Search for the cell housing the specified text and yield its (X, Y) center coordinate. 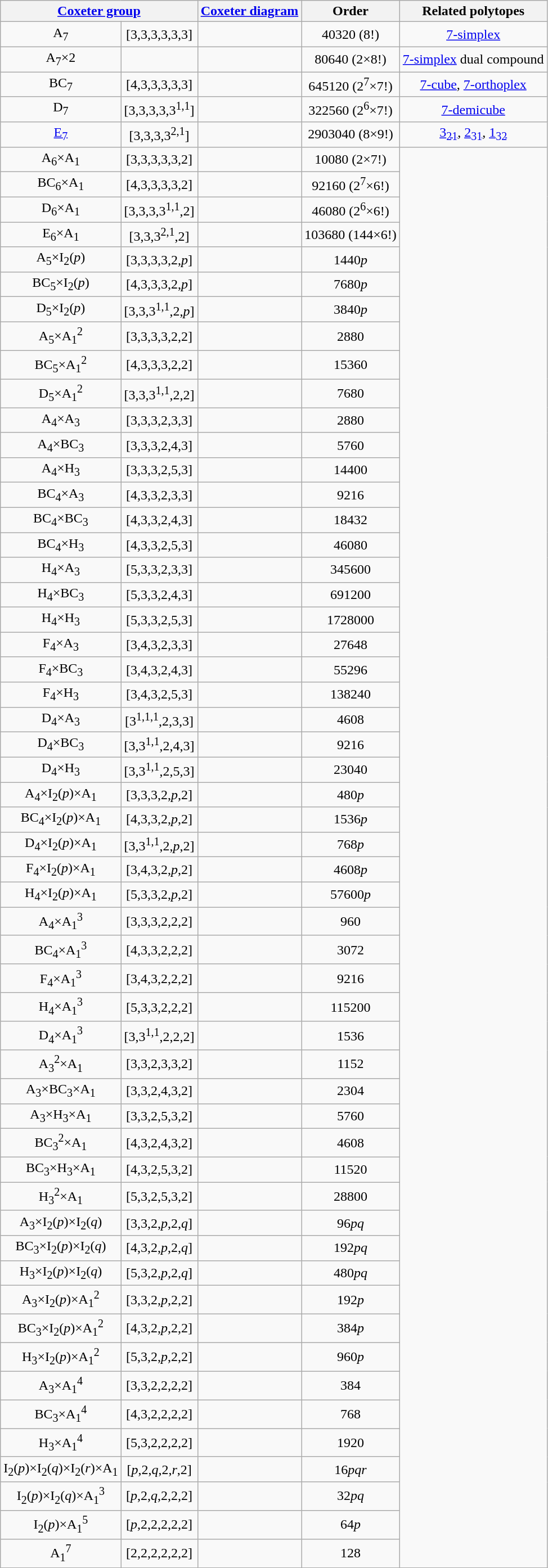
BC4×A3 (61, 495)
192pq (351, 1248)
Related polytopes (473, 11)
D5×A12 (61, 394)
D4×A13 (61, 1036)
[3,3,31,1,2,p] (159, 309)
[3,3,2,5,3,2] (159, 1116)
[5,3,2,p,2,2] (159, 1357)
138240 (351, 695)
A5×A12 (61, 336)
A5×I2(p) (61, 259)
[3,4,3,2,4,3] (159, 669)
D4×H3 (61, 769)
[3,3,3,2,5,3] (159, 470)
H4×A3 (61, 570)
A17 (61, 1553)
[3,3,3,3,2,p] (159, 259)
A4×I2(p)×A1 (61, 795)
H3×I2(p)×A12 (61, 1357)
D6×A1 (61, 209)
E6×A1 (61, 235)
[4,3,2,p,2,2] (159, 1328)
H4×H3 (61, 620)
[4,3,3,3,3,3] (159, 84)
A4×A3 (61, 420)
BC5×A12 (61, 364)
[3,31,1,2,5,3] (159, 769)
BC32×A1 (61, 1143)
I2(p)×A15 (61, 1525)
16pqr (351, 1469)
7-simplex dual compound (473, 59)
384 (351, 1386)
F4×A3 (61, 645)
[3,3,2,2,2,2] (159, 1386)
H3×I2(p)×I2(q) (61, 1273)
A3×I2(p)×I2(q) (61, 1223)
645120 (27×7!) (351, 84)
15360 (351, 364)
D7 (61, 109)
55296 (351, 669)
7680 (351, 394)
A3×BC3×A1 (61, 1091)
7-simplex (473, 34)
A4×A13 (61, 921)
A4×BC3 (61, 445)
[3,4,3,2,5,3] (159, 695)
[4,3,2,p,2,q] (159, 1248)
[4,3,3,2,5,3] (159, 545)
[4,3,2,2,2,2] (159, 1414)
[5,3,2,2,2,2] (159, 1443)
BC4×BC3 (61, 520)
384p (351, 1328)
BC4×I2(p)×A1 (61, 819)
E7 (61, 135)
[3,3,3,3,2,2] (159, 336)
[5,3,2,5,3,2] (159, 1197)
[3,4,3,2,2,2] (159, 979)
4608p (351, 869)
96pq (351, 1223)
1728000 (351, 620)
40320 (8!) (351, 34)
BC7 (61, 84)
H4×I2(p)×A1 (61, 894)
[3,3,3,3,3,2] (159, 159)
960p (351, 1357)
Order (351, 11)
[3,3,31,1,2,2] (159, 394)
1536 (351, 1036)
[p,2,q,2,2,2] (159, 1496)
115200 (351, 1007)
I2(p)×I2(q)×I2(r)×A1 (61, 1469)
7680p (351, 285)
[4,3,3,2,3,3] (159, 495)
7-cube, 7-orthoplex (473, 84)
3072 (351, 949)
BC3×I2(p)×A12 (61, 1328)
321, 231, 132 (473, 135)
46080 (26×6!) (351, 209)
D5×I2(p) (61, 309)
32pq (351, 1496)
7-demicube (473, 109)
[3,31,1,2,p,2] (159, 845)
[3,3,3,3,31,1] (159, 109)
[4,3,2,4,3,2] (159, 1143)
[3,3,32,1,2] (159, 235)
F4×BC3 (61, 669)
10080 (2×7!) (351, 159)
F4×A13 (61, 979)
480p (351, 795)
A7×2 (61, 59)
[5,3,3,2,4,3] (159, 594)
BC4×A13 (61, 949)
A7 (61, 34)
691200 (351, 594)
[4,3,3,2,p,2] (159, 819)
Coxeter group (99, 11)
A6×A1 (61, 159)
[4,3,3,2,2,2] (159, 949)
3840p (351, 309)
28800 (351, 1197)
768 (351, 1414)
1536p (351, 819)
[3,3,3,3,3,3] (159, 34)
27648 (351, 645)
[p,2,2,2,2,2] (159, 1525)
[2,2,2,2,2,2] (159, 1553)
I2(p)×I2(q)×A13 (61, 1496)
322560 (26×7!) (351, 109)
BC3×A14 (61, 1414)
1920 (351, 1443)
192p (351, 1299)
[3,3,2,4,3,2] (159, 1091)
[p,2,q,2,r,2] (159, 1469)
768p (351, 845)
[5,3,3,2,p,2] (159, 894)
[4,3,3,2,4,3] (159, 520)
[3,4,3,2,p,2] (159, 869)
480pq (351, 1273)
128 (351, 1553)
[3,3,3,2,p,2] (159, 795)
F4×I2(p)×A1 (61, 869)
[3,3,3,2,3,3] (159, 420)
[4,3,3,3,2,2] (159, 364)
[3,3,3,2,4,3] (159, 445)
[4,3,3,3,2,p] (159, 285)
14400 (351, 470)
[3,31,1,2,2,2] (159, 1036)
BC5×I2(p) (61, 285)
18432 (351, 520)
H4×A13 (61, 1007)
[5,3,3,2,2,2] (159, 1007)
[3,3,3,32,1] (159, 135)
57600p (351, 894)
92160 (27×6!) (351, 184)
1152 (351, 1064)
A4×H3 (61, 470)
[3,31,1,2,4,3] (159, 745)
64p (351, 1525)
11520 (351, 1169)
2304 (351, 1091)
[3,3,2,3,3,2] (159, 1064)
[3,3,2,p,2,q] (159, 1223)
A3×A14 (61, 1386)
BC3×H3×A1 (61, 1169)
1440p (351, 259)
BC4×H3 (61, 545)
[5,3,3,2,5,3] (159, 620)
[31,1,1,2,3,3] (159, 720)
103680 (144×6!) (351, 235)
D4×I2(p)×A1 (61, 845)
A32×A1 (61, 1064)
A3×I2(p)×A12 (61, 1299)
H32×A1 (61, 1197)
[4,3,2,5,3,2] (159, 1169)
H3×A14 (61, 1443)
960 (351, 921)
[3,3,3,31,1,2] (159, 209)
[3,3,3,2,2,2] (159, 921)
[4,3,3,3,3,2] (159, 184)
345600 (351, 570)
[5,3,3,2,3,3] (159, 570)
23040 (351, 769)
[3,3,2,p,2,2] (159, 1299)
D4×A3 (61, 720)
D4×BC3 (61, 745)
H4×BC3 (61, 594)
2903040 (8×9!) (351, 135)
A3×H3×A1 (61, 1116)
[5,3,2,p,2,q] (159, 1273)
[3,4,3,2,3,3] (159, 645)
BC3×I2(p)×I2(q) (61, 1248)
Coxeter diagram (250, 11)
80640 (2×8!) (351, 59)
46080 (351, 545)
BC6×A1 (61, 184)
F4×H3 (61, 695)
